For the text-containing cell, return its midpoint in [X, Y] coordinate format. 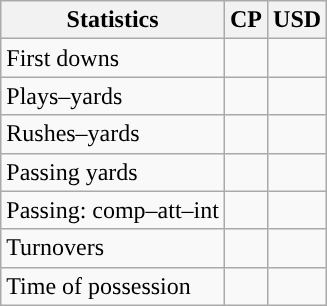
USD [298, 20]
First downs [113, 58]
Passing: comp–att–int [113, 210]
Plays–yards [113, 96]
Rushes–yards [113, 134]
Statistics [113, 20]
CP [246, 20]
Time of possession [113, 286]
Turnovers [113, 248]
Passing yards [113, 172]
